Find where the given text appears and provide that cell's center as [X, Y] coordinate. 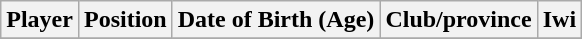
Iwi [559, 20]
Player [40, 20]
Club/province [458, 20]
Date of Birth (Age) [276, 20]
Position [125, 20]
